Determine the (x, y) coordinate at the center of the cell enclosing the given text.  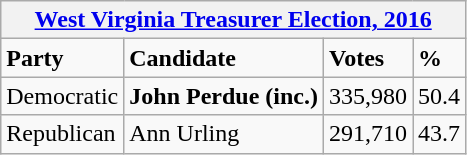
50.4 (440, 96)
% (440, 58)
Ann Urling (224, 134)
335,980 (368, 96)
Republican (62, 134)
Party (62, 58)
Votes (368, 58)
291,710 (368, 134)
West Virginia Treasurer Election, 2016 (234, 20)
43.7 (440, 134)
Candidate (224, 58)
Democratic (62, 96)
John Perdue (inc.) (224, 96)
